For the text-containing cell, return its midpoint in [X, Y] coordinate format. 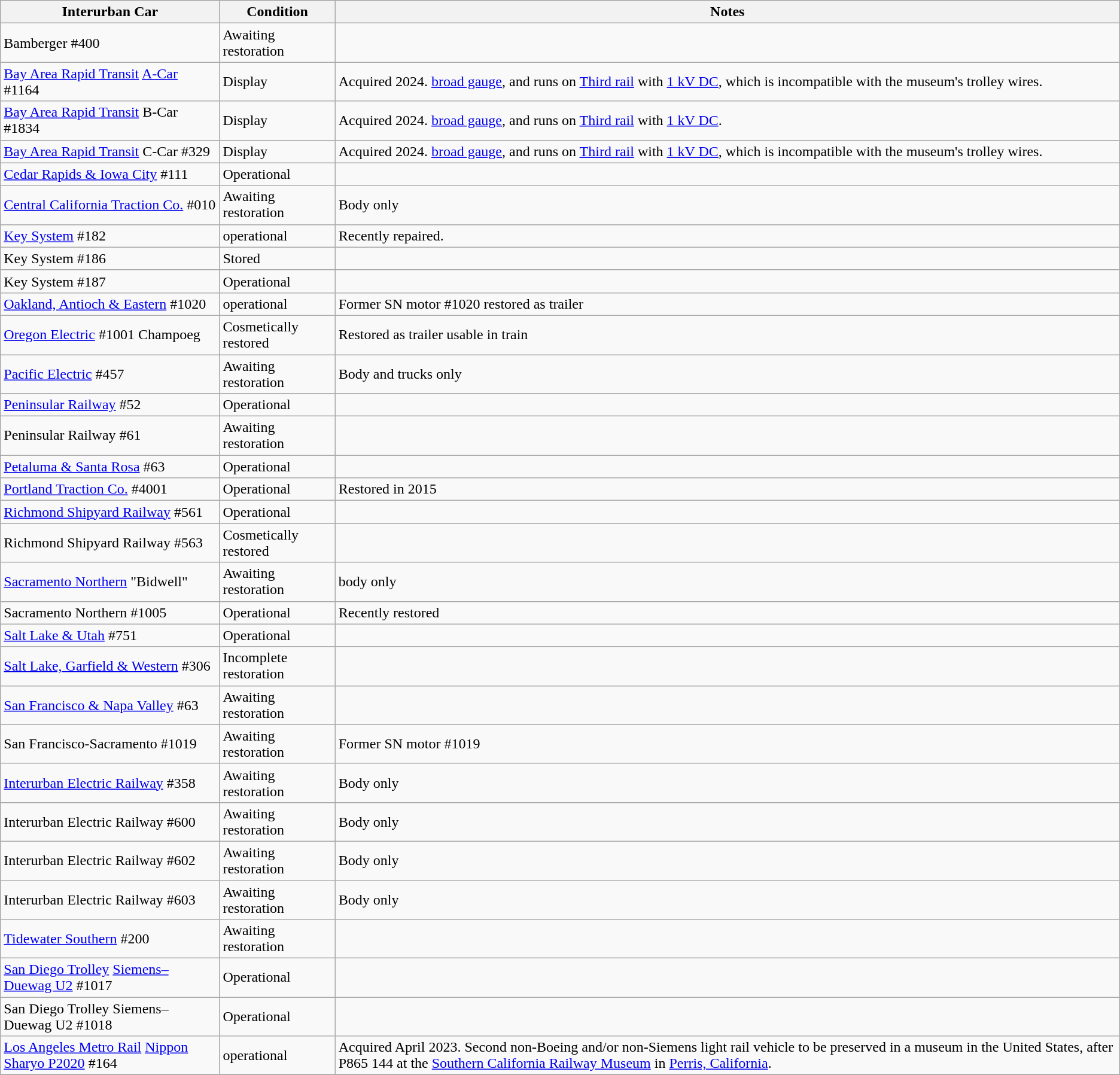
Interurban Electric Railway #358 [110, 782]
Notes [728, 12]
Oakland, Antioch & Eastern #1020 [110, 304]
Key System #186 [110, 258]
Oregon Electric #1001 Champoeg [110, 335]
Interurban Car [110, 12]
Recently restored [728, 613]
Key System #182 [110, 236]
Petaluma & Santa Rosa #63 [110, 467]
San Francisco & Napa Valley #63 [110, 705]
Recently repaired. [728, 236]
Bay Area Rapid Transit A-Car #1164 [110, 81]
Sacramento Northern #1005 [110, 613]
San Diego Trolley Siemens–Duewag U2 #1018 [110, 1017]
Stored [278, 258]
Richmond Shipyard Railway #563 [110, 543]
Salt Lake, Garfield & Western #306 [110, 666]
Condition [278, 12]
San Francisco-Sacramento #1019 [110, 744]
Incomplete restoration [278, 666]
Body and trucks only [728, 373]
Portland Traction Co. #4001 [110, 489]
Richmond Shipyard Railway #561 [110, 512]
Key System #187 [110, 281]
Bamberger #400 [110, 43]
Restored as trailer usable in train [728, 335]
Central California Traction Co. #010 [110, 205]
Interurban Electric Railway #600 [110, 822]
Pacific Electric #457 [110, 373]
Cedar Rapids & Iowa City #111 [110, 174]
San Diego Trolley Siemens–Duewag U2 #1017 [110, 977]
Acquired 2024. broad gauge, and runs on Third rail with 1 kV DC. [728, 121]
body only [728, 581]
Bay Area Rapid Transit B-Car #1834 [110, 121]
Bay Area Rapid Transit C-Car #329 [110, 151]
Restored in 2015 [728, 489]
Salt Lake & Utah #751 [110, 635]
Former SN motor #1019 [728, 744]
Peninsular Railway #61 [110, 436]
Former SN motor #1020 restored as trailer [728, 304]
Interurban Electric Railway #602 [110, 860]
Sacramento Northern "Bidwell" [110, 581]
Los Angeles Metro Rail Nippon Sharyo P2020 #164 [110, 1055]
Interurban Electric Railway #603 [110, 900]
Tidewater Southern #200 [110, 939]
Peninsular Railway #52 [110, 405]
